Find where the given text appears and provide that cell's center as [X, Y] coordinate. 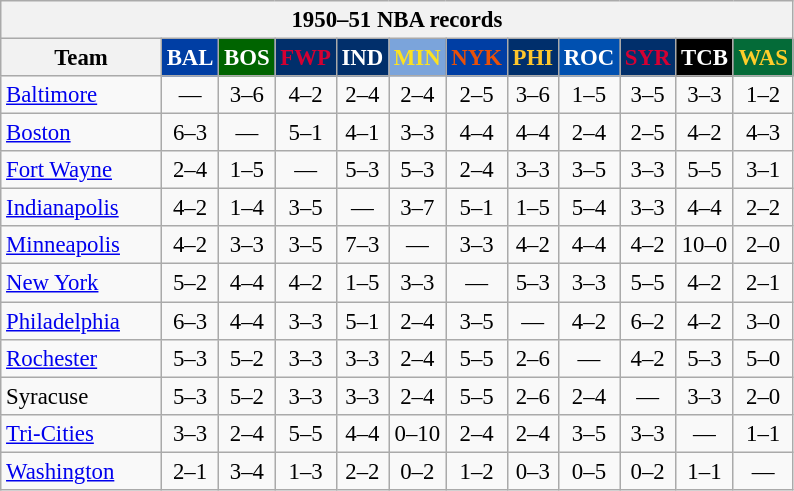
Fort Wayne [82, 170]
Washington [82, 471]
TCB [704, 58]
3–0 [763, 321]
Baltimore [82, 95]
3–1 [763, 170]
FWP [306, 58]
Indianapolis [82, 208]
5–4 [588, 208]
Minneapolis [82, 245]
Philadelphia [82, 321]
BOS [247, 58]
IND [362, 58]
New York [82, 283]
3–4 [247, 471]
4–1 [362, 133]
1950–51 NBA records [397, 20]
1–4 [247, 208]
MIN [418, 58]
6–2 [648, 321]
10–0 [704, 245]
Syracuse [82, 396]
1–3 [306, 471]
Team [82, 58]
Rochester [82, 358]
WAS [763, 58]
0–3 [532, 471]
NYK [476, 58]
BAL [190, 58]
Tri-Cities [82, 433]
5–0 [763, 358]
ROC [588, 58]
7–3 [362, 245]
SYR [648, 58]
3–7 [418, 208]
PHI [532, 58]
Boston [82, 133]
0–5 [588, 471]
0–10 [418, 433]
4–3 [763, 133]
